Extract the [X, Y] coordinate from the center of the cell holding the provided text.  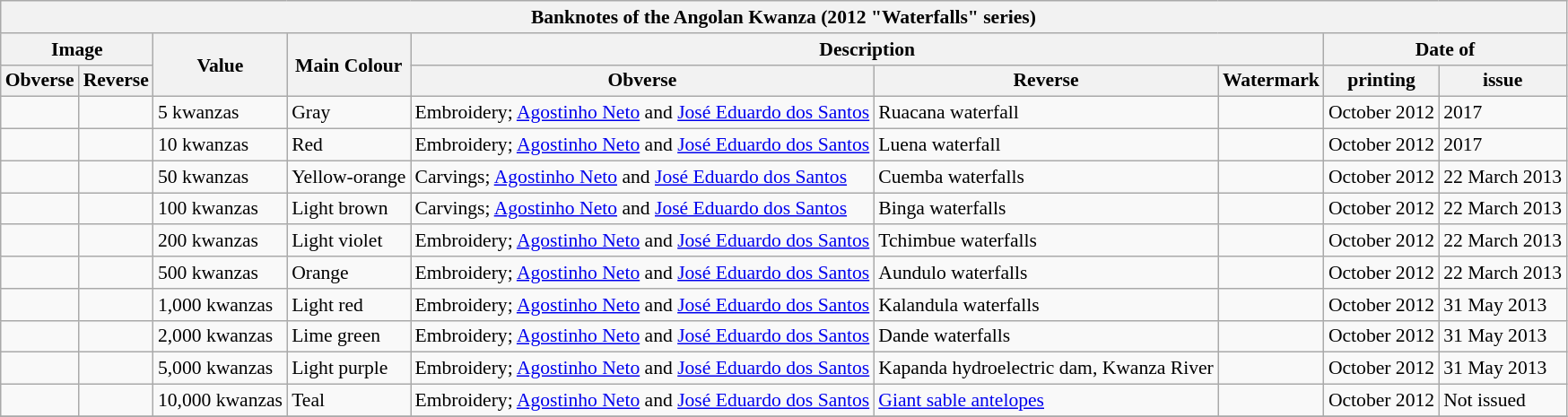
Kalandula waterfalls [1046, 305]
printing [1381, 81]
Light violet [348, 241]
issue [1503, 81]
Aundulo waterfalls [1046, 273]
Banknotes of the Angolan Kwanza (2012 "Waterfalls" series) [784, 17]
Giant sable antelopes [1046, 401]
100 kwanzas [221, 209]
Watermark [1271, 81]
Light red [348, 305]
Description [867, 49]
Ruacana waterfall [1046, 113]
Light brown [348, 209]
Teal [348, 401]
1,000 kwanzas [221, 305]
Orange [348, 273]
Tchimbue waterfalls [1046, 241]
10 kwanzas [221, 145]
Not issued [1503, 401]
2,000 kwanzas [221, 336]
Yellow-orange [348, 177]
10,000 kwanzas [221, 401]
Luena waterfall [1046, 145]
500 kwanzas [221, 273]
Kapanda hydroelectric dam, Kwanza River [1046, 369]
Binga waterfalls [1046, 209]
Red [348, 145]
Light purple [348, 369]
5 kwanzas [221, 113]
Cuemba waterfalls [1046, 177]
200 kwanzas [221, 241]
Gray [348, 113]
Main Colour [348, 65]
50 kwanzas [221, 177]
Image [77, 49]
Date of [1445, 49]
Lime green [348, 336]
Value [221, 65]
Dande waterfalls [1046, 336]
5,000 kwanzas [221, 369]
